Pinpoint the cell where the given text exists, returning its [X, Y] midpoint coordinate. 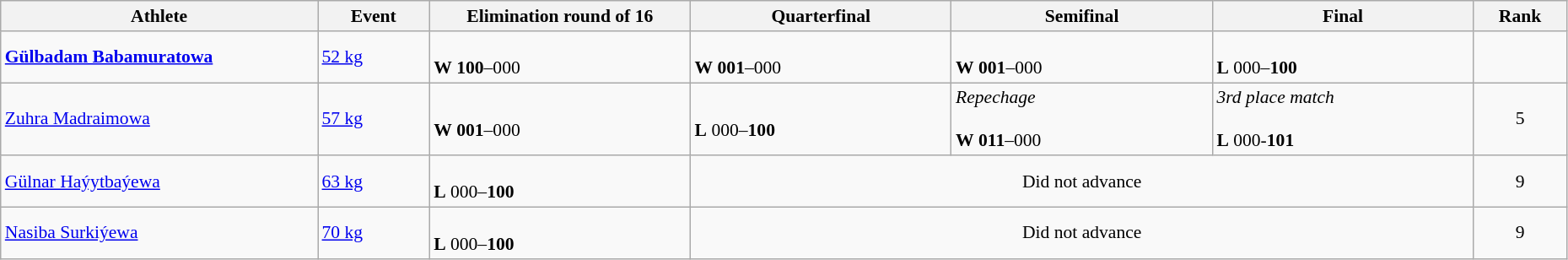
Zuhra Madraimowa [159, 120]
RepechageW 011–000 [1081, 120]
3rd place matchL 000-101 [1343, 120]
Quarterfinal [822, 16]
Final [1343, 16]
Nasiba Surkiýewa [159, 233]
52 kg [373, 57]
70 kg [373, 233]
Semifinal [1081, 16]
Gülnar Haýytbaýewa [159, 182]
W 100–000 [560, 57]
Rank [1520, 16]
Event [373, 16]
Elimination round of 16 [560, 16]
5 [1520, 120]
Gülbadam Babamuratowa [159, 57]
63 kg [373, 182]
Athlete [159, 16]
57 kg [373, 120]
